For the text-containing cell, return its midpoint in (X, Y) coordinate format. 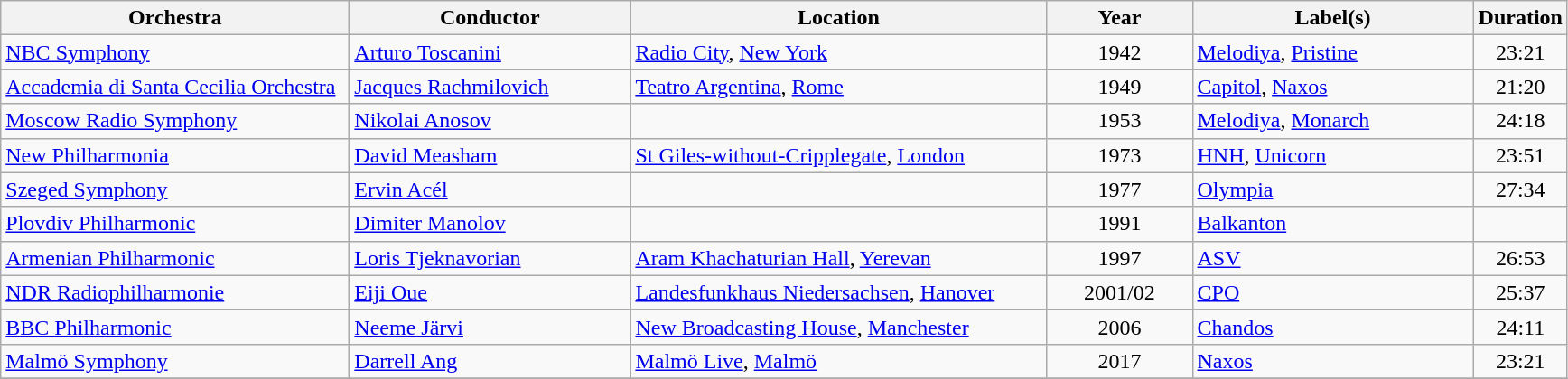
Armenian Philharmonic (175, 258)
NDR Radiophilharmonie (175, 292)
Duration (1520, 18)
Ervin Acél (490, 189)
NBC Symphony (175, 52)
ASV (1333, 258)
Chandos (1333, 327)
CPO (1333, 292)
David Measham (490, 155)
1949 (1120, 87)
Year (1120, 18)
21:20 (1520, 87)
26:53 (1520, 258)
Label(s) (1333, 18)
Jacques Rachmilovich (490, 87)
BBC Philharmonic (175, 327)
New Philharmonia (175, 155)
Malmö Live, Malmö (838, 361)
Dimiter Manolov (490, 224)
Aram Khachaturian Hall, Yerevan (838, 258)
23:51 (1520, 155)
Plovdiv Philharmonic (175, 224)
1977 (1120, 189)
Melodiya, Pristine (1333, 52)
Arturo Toscanini (490, 52)
Malmö Symphony (175, 361)
1997 (1120, 258)
24:11 (1520, 327)
Location (838, 18)
1973 (1120, 155)
1991 (1120, 224)
Szeged Symphony (175, 189)
Olympia (1333, 189)
Neeme Järvi (490, 327)
Accademia di Santa Cecilia Orchestra (175, 87)
Moscow Radio Symphony (175, 121)
1953 (1120, 121)
Darrell Ang (490, 361)
Balkanton (1333, 224)
Conductor (490, 18)
Naxos (1333, 361)
Radio City, New York (838, 52)
Eiji Oue (490, 292)
New Broadcasting House, Manchester (838, 327)
Landesfunkhaus Niedersachsen, Hanover (838, 292)
Loris Tjeknavorian (490, 258)
Teatro Argentina, Rome (838, 87)
St Giles-without-Cripplegate, London (838, 155)
2001/02 (1120, 292)
25:37 (1520, 292)
27:34 (1520, 189)
Melodiya, Monarch (1333, 121)
Capitol, Naxos (1333, 87)
2017 (1120, 361)
24:18 (1520, 121)
HNH, Unicorn (1333, 155)
Nikolai Anosov (490, 121)
Orchestra (175, 18)
1942 (1120, 52)
2006 (1120, 327)
